Search for the cell housing the specified text and yield its (X, Y) center coordinate. 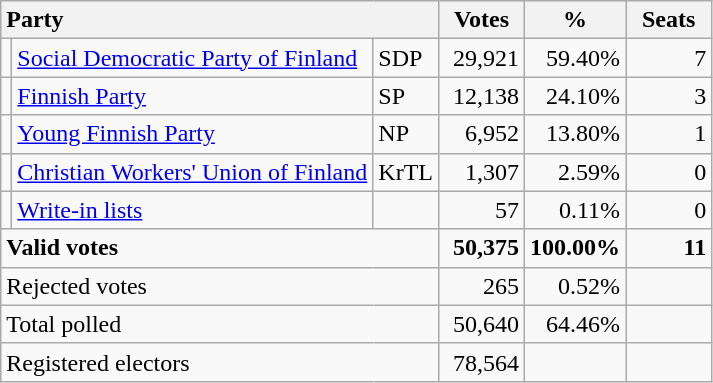
Party (220, 20)
13.80% (576, 134)
Valid votes (220, 248)
78,564 (482, 362)
% (576, 20)
1 (669, 134)
6,952 (482, 134)
Total polled (220, 324)
Rejected votes (220, 286)
59.40% (576, 58)
29,921 (482, 58)
57 (482, 210)
64.46% (576, 324)
7 (669, 58)
Young Finnish Party (192, 134)
Write-in lists (192, 210)
3 (669, 96)
Finnish Party (192, 96)
1,307 (482, 172)
KrTL (406, 172)
265 (482, 286)
Christian Workers' Union of Finland (192, 172)
11 (669, 248)
Registered electors (220, 362)
SDP (406, 58)
0.11% (576, 210)
Votes (482, 20)
Social Democratic Party of Finland (192, 58)
Seats (669, 20)
NP (406, 134)
50,640 (482, 324)
12,138 (482, 96)
24.10% (576, 96)
0.52% (576, 286)
100.00% (576, 248)
2.59% (576, 172)
SP (406, 96)
50,375 (482, 248)
